Return (X, Y) of the center of cell containing provided text 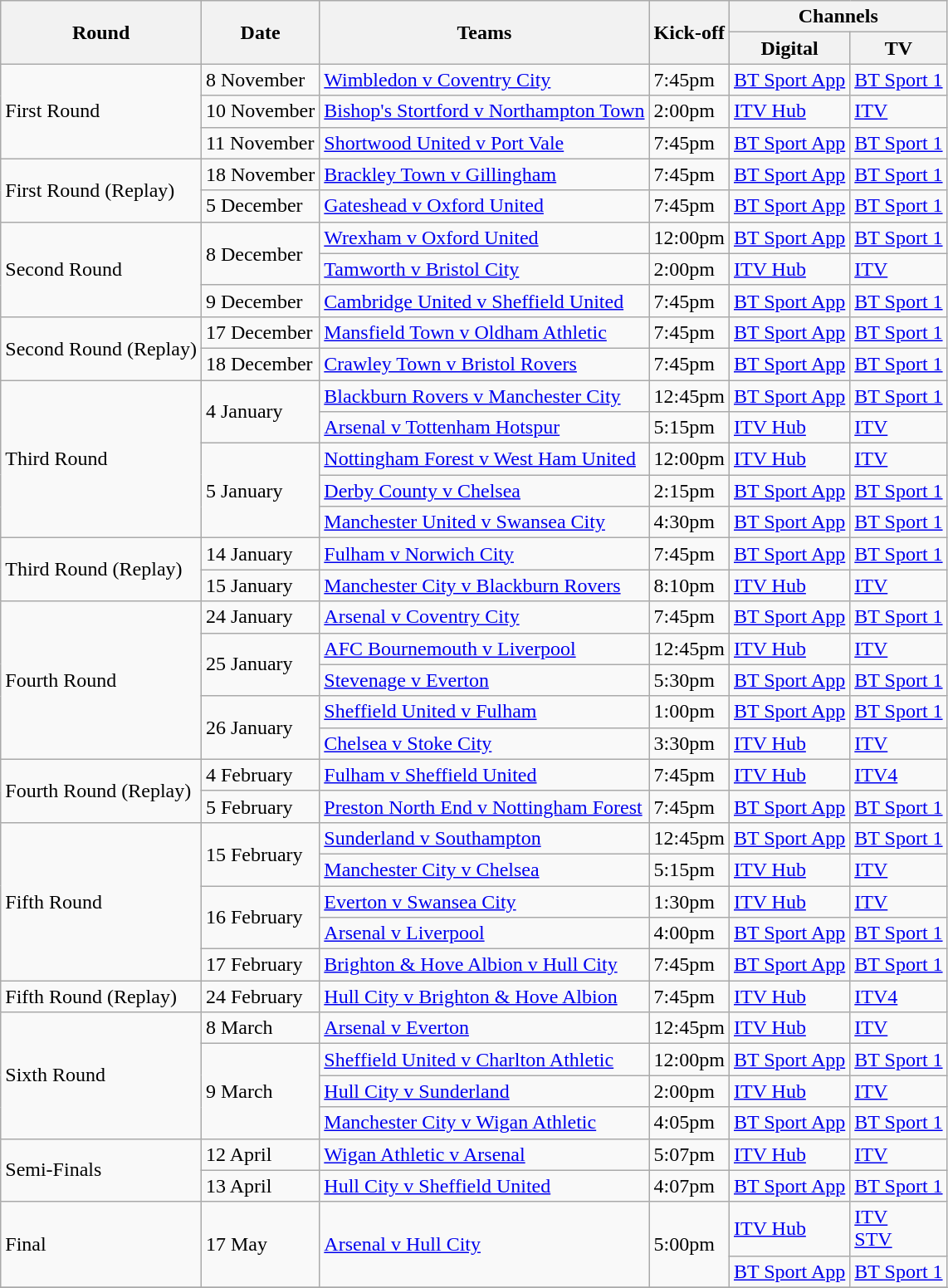
4:05pm (689, 1123)
ITV STV (898, 1229)
Second Round (101, 269)
24 February (260, 997)
4 February (260, 775)
First Round (Replay) (101, 190)
5 February (260, 806)
Manchester City v Chelsea (485, 869)
5:07pm (689, 1154)
8 March (260, 1028)
Arsenal v Coventry City (485, 617)
Bishop's Stortford v Northampton Town (485, 111)
9 March (260, 1091)
Wigan Athletic v Arsenal (485, 1154)
Date (260, 32)
Sunderland v Southampton (485, 838)
Sixth Round (101, 1075)
Nottingham Forest v West Ham United (485, 459)
Brighton & Hove Albion v Hull City (485, 965)
AFC Bournemouth v Liverpool (485, 649)
3:30pm (689, 743)
1:30pm (689, 901)
5:30pm (689, 680)
Wrexham v Oxford United (485, 238)
Preston North End v Nottingham Forest (485, 806)
4:07pm (689, 1186)
Blackburn Rovers v Manchester City (485, 396)
Fulham v Norwich City (485, 554)
Arsenal v Liverpool (485, 933)
13 April (260, 1186)
14 January (260, 554)
5 December (260, 206)
Wimbledon v Coventry City (485, 80)
Arsenal v Everton (485, 1028)
12 April (260, 1154)
1:00pm (689, 712)
Fourth Round (101, 680)
Channels (838, 17)
Final (101, 1244)
Digital (789, 48)
17 February (260, 965)
Derby County v Chelsea (485, 491)
15 February (260, 854)
Tamworth v Bristol City (485, 269)
TV (898, 48)
Fifth Round (Replay) (101, 997)
Hull City v Sunderland (485, 1091)
Gateshead v Oxford United (485, 206)
Second Round (Replay) (101, 348)
18 November (260, 174)
26 January (260, 727)
8 November (260, 80)
Arsenal v Hull City (485, 1244)
8:10pm (689, 585)
10 November (260, 111)
Shortwood United v Port Vale (485, 143)
8 December (260, 253)
4:00pm (689, 933)
Brackley Town v Gillingham (485, 174)
4 January (260, 412)
Fourth Round (Replay) (101, 791)
2:15pm (689, 491)
Arsenal v Tottenham Hotspur (485, 428)
17 May (260, 1244)
Teams (485, 32)
Crawley Town v Bristol Rovers (485, 364)
5 January (260, 491)
Fifth Round (101, 901)
5:00pm (689, 1244)
Everton v Swansea City (485, 901)
24 January (260, 617)
Third Round (Replay) (101, 570)
18 December (260, 364)
15 January (260, 585)
Semi-Finals (101, 1170)
Third Round (101, 459)
9 December (260, 301)
25 January (260, 664)
16 February (260, 917)
Manchester United v Swansea City (485, 522)
Chelsea v Stoke City (485, 743)
17 December (260, 332)
Sheffield United v Fulham (485, 712)
Cambridge United v Sheffield United (485, 301)
Manchester City v Blackburn Rovers (485, 585)
Hull City v Sheffield United (485, 1186)
Stevenage v Everton (485, 680)
4:30pm (689, 522)
Manchester City v Wigan Athletic (485, 1123)
11 November (260, 143)
Fulham v Sheffield United (485, 775)
Sheffield United v Charlton Athletic (485, 1060)
First Round (101, 111)
Kick-off (689, 32)
Mansfield Town v Oldham Athletic (485, 332)
Hull City v Brighton & Hove Albion (485, 997)
Round (101, 32)
